Determine the [x, y] coordinate at the center of the cell enclosing the given text.  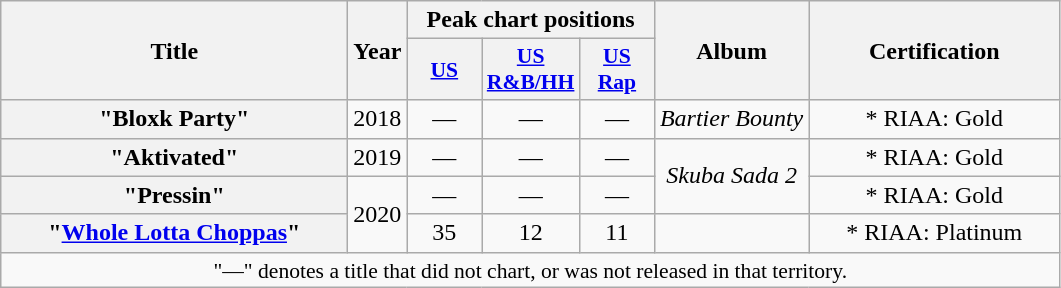
2020 [378, 214]
Album [731, 50]
"Pressin" [174, 195]
Year [378, 50]
"Bloxk Party" [174, 119]
USRap [616, 70]
Title [174, 50]
Skuba Sada 2 [731, 176]
USR&B/HH [531, 70]
"Aktivated" [174, 157]
2019 [378, 157]
Peak chart positions [531, 20]
Certification [934, 50]
2018 [378, 119]
* RIAA: Platinum [934, 233]
US [444, 70]
"—" denotes a title that did not chart, or was not released in that territory. [530, 270]
11 [616, 233]
12 [531, 233]
Bartier Bounty [731, 119]
"Whole Lotta Choppas" [174, 233]
35 [444, 233]
